Output the (X, Y) coordinate of the center of the cell containing the given text.  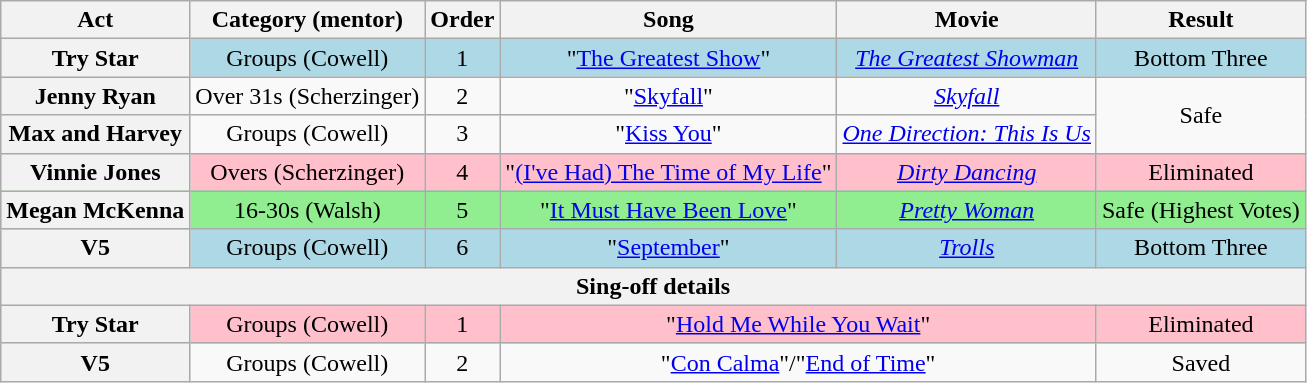
"Kiss You" (668, 134)
"(I've Had) The Time of My Life" (668, 172)
Overs (Scherzinger) (308, 172)
Sing-off details (654, 286)
"It Must Have Been Love" (668, 210)
Vinnie Jones (96, 172)
Order (462, 20)
Act (96, 20)
"September" (668, 248)
The Greatest Showman (967, 58)
Saved (1200, 362)
6 (462, 248)
Over 31s (Scherzinger) (308, 96)
"Con Calma"/"End of Time" (798, 362)
4 (462, 172)
Max and Harvey (96, 134)
Result (1200, 20)
Safe (Highest Votes) (1200, 210)
One Direction: This Is Us (967, 134)
Megan McKenna (96, 210)
Category (mentor) (308, 20)
Trolls (967, 248)
Dirty Dancing (967, 172)
Pretty Woman (967, 210)
"Hold Me While You Wait" (798, 324)
Movie (967, 20)
"The Greatest Show" (668, 58)
5 (462, 210)
Skyfall (967, 96)
Safe (1200, 115)
16-30s (Walsh) (308, 210)
"Skyfall" (668, 96)
3 (462, 134)
Jenny Ryan (96, 96)
Song (668, 20)
